Capture the cell that displays the provided text and extract its (x, y) central coordinate. 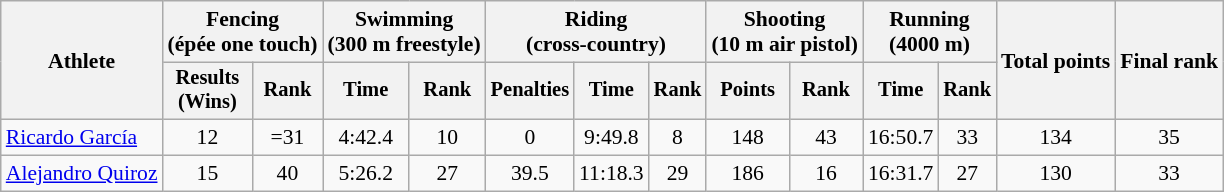
148 (748, 138)
Points (748, 91)
Alejandro Quiroz (82, 174)
186 (748, 174)
Total points (1056, 60)
16 (826, 174)
=31 (287, 138)
12 (208, 138)
0 (530, 138)
39.5 (530, 174)
16:50.7 (900, 138)
Ricardo García (82, 138)
Athlete (82, 60)
8 (678, 138)
5:26.2 (366, 174)
43 (826, 138)
Final rank (1169, 60)
11:18.3 (612, 174)
Penalties (530, 91)
16:31.7 (900, 174)
35 (1169, 138)
40 (287, 174)
Riding(cross-country) (596, 32)
Results(Wins) (208, 91)
Running(4000 m) (930, 32)
9:49.8 (612, 138)
4:42.4 (366, 138)
29 (678, 174)
Swimming(300 m freestyle) (404, 32)
10 (448, 138)
134 (1056, 138)
15 (208, 174)
130 (1056, 174)
Fencing(épée one touch) (243, 32)
Shooting(10 m air pistol) (784, 32)
